Scan for the cell matching the given text and deliver its [x, y] coordinate at center. 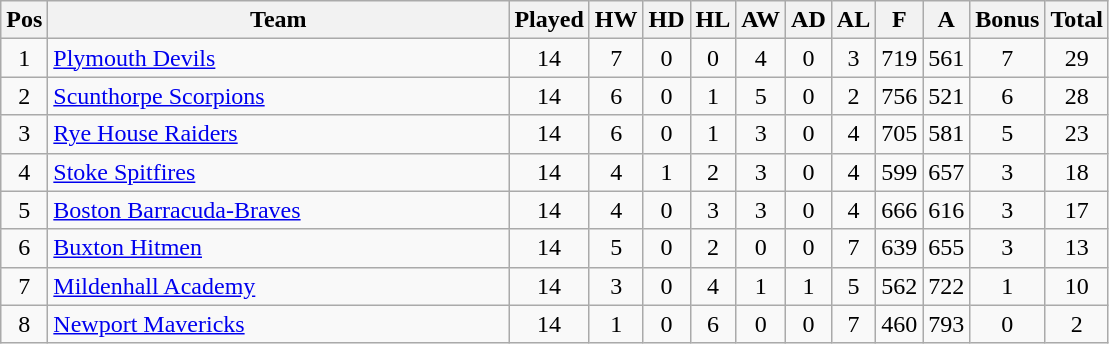
666 [900, 210]
793 [946, 324]
8 [24, 324]
AL [853, 20]
616 [946, 210]
722 [946, 286]
Mildenhall Academy [278, 286]
17 [1077, 210]
HL [713, 20]
460 [900, 324]
29 [1077, 58]
Team [278, 20]
521 [946, 96]
18 [1077, 172]
28 [1077, 96]
756 [900, 96]
Rye House Raiders [278, 134]
Played [549, 20]
Bonus [1008, 20]
AD [809, 20]
10 [1077, 286]
Stoke Spitfires [278, 172]
599 [900, 172]
581 [946, 134]
Plymouth Devils [278, 58]
Boston Barracuda-Braves [278, 210]
HD [666, 20]
Scunthorpe Scorpions [278, 96]
655 [946, 248]
Total [1077, 20]
F [900, 20]
561 [946, 58]
705 [900, 134]
Pos [24, 20]
Newport Mavericks [278, 324]
13 [1077, 248]
AW [761, 20]
562 [900, 286]
HW [616, 20]
719 [900, 58]
657 [946, 172]
23 [1077, 134]
Buxton Hitmen [278, 248]
639 [900, 248]
A [946, 20]
